Search for the cell housing the specified text and yield its [x, y] center coordinate. 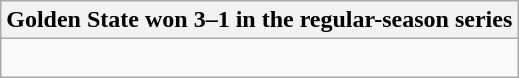
Golden State won 3–1 in the regular-season series [260, 20]
